Pinpoint the cell where the given text exists, returning its (X, Y) midpoint coordinate. 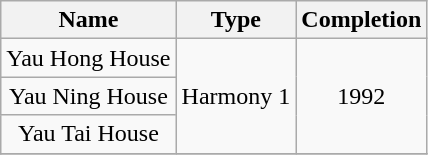
Completion (362, 20)
Harmony 1 (236, 96)
Yau Hong House (88, 58)
Yau Ning House (88, 96)
1992 (362, 96)
Name (88, 20)
Yau Tai House (88, 134)
Type (236, 20)
